Output the (X, Y) coordinate of the center of the cell containing the given text.  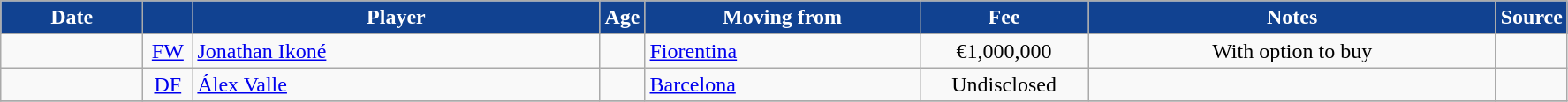
FW (168, 51)
Barcelona (783, 84)
Player (396, 18)
Age (622, 18)
Notes (1292, 18)
With option to buy (1292, 51)
Fiorentina (783, 51)
Fee (1004, 18)
€1,000,000 (1004, 51)
Álex Valle (396, 84)
Jonathan Ikoné (396, 51)
Moving from (783, 18)
Undisclosed (1004, 84)
Source (1532, 18)
Date (72, 18)
DF (168, 84)
